Provide the (x, y) coordinate of the cell's center where the given text is located.  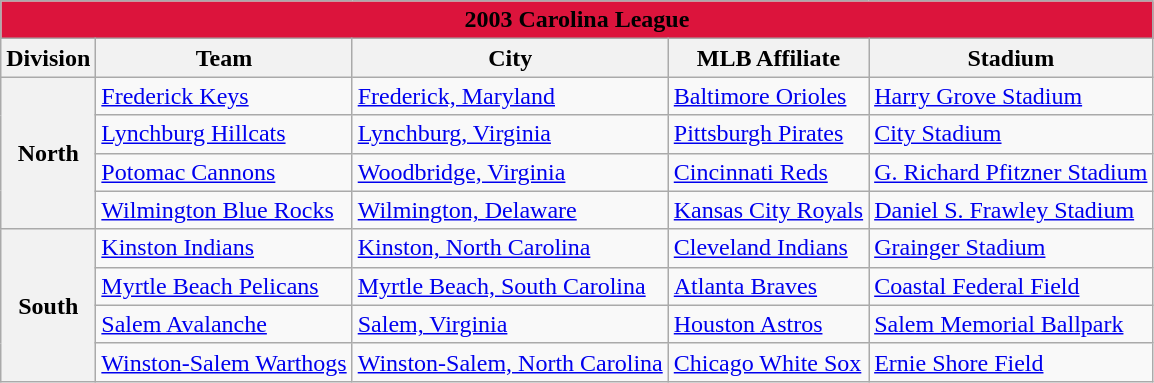
City (510, 58)
Myrtle Beach, South Carolina (510, 286)
Salem Memorial Ballpark (1011, 324)
Lynchburg, Virginia (510, 134)
Stadium (1011, 58)
G. Richard Pfitzner Stadium (1011, 172)
Potomac Cannons (224, 172)
Pittsburgh Pirates (768, 134)
Chicago White Sox (768, 362)
Houston Astros (768, 324)
Ernie Shore Field (1011, 362)
Kinston Indians (224, 248)
North (48, 153)
Daniel S. Frawley Stadium (1011, 210)
Baltimore Orioles (768, 96)
Kansas City Royals (768, 210)
2003 Carolina League (577, 20)
Salem Avalanche (224, 324)
Wilmington, Delaware (510, 210)
Salem, Virginia (510, 324)
Woodbridge, Virginia (510, 172)
Frederick Keys (224, 96)
Winston-Salem, North Carolina (510, 362)
Lynchburg Hillcats (224, 134)
City Stadium (1011, 134)
MLB Affiliate (768, 58)
Cleveland Indians (768, 248)
Myrtle Beach Pelicans (224, 286)
Team (224, 58)
Wilmington Blue Rocks (224, 210)
South (48, 305)
Winston-Salem Warthogs (224, 362)
Grainger Stadium (1011, 248)
Atlanta Braves (768, 286)
Kinston, North Carolina (510, 248)
Cincinnati Reds (768, 172)
Coastal Federal Field (1011, 286)
Division (48, 58)
Frederick, Maryland (510, 96)
Harry Grove Stadium (1011, 96)
